Scan for the cell matching the given text and deliver its [x, y] coordinate at center. 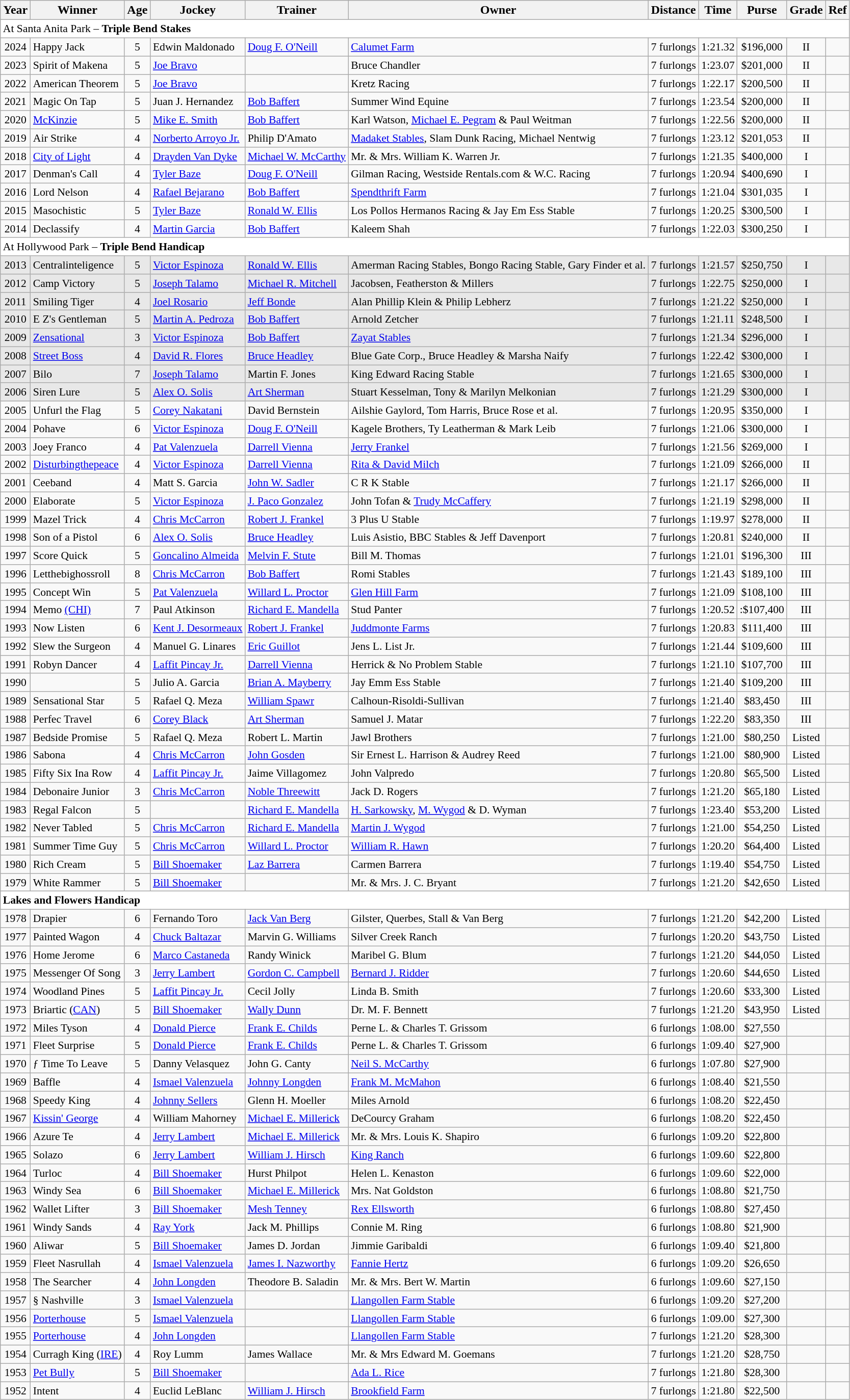
1987 [15, 737]
1:21.35 [718, 156]
2007 [15, 374]
Briartic (CAN) [78, 1010]
Connie M. Ring [498, 1227]
$22,500 [762, 1391]
$83,350 [762, 719]
$350,000 [762, 410]
1953 [15, 1372]
$43,750 [762, 937]
1977 [15, 937]
Perfec Travel [78, 719]
King Ranch [498, 1155]
1990 [15, 682]
1979 [15, 882]
Rex Ellsworth [498, 1209]
ƒ Time To Leave [78, 1064]
$27,150 [762, 1282]
Jay Emm Ess Stable [498, 682]
Martin A. Pedroza [198, 320]
2006 [15, 392]
James Wallace [297, 1354]
Sensational Star [78, 701]
$296,000 [762, 337]
Summer Time Guy [78, 846]
Goncalino Almeida [198, 556]
Windy Sea [78, 1191]
$196,000 [762, 47]
1957 [15, 1300]
$21,800 [762, 1246]
John Tofan & Trudy McCaffery [498, 501]
Baffle [78, 1082]
Fleet Surprise [78, 1046]
1982 [15, 828]
Herrick & No Problem Stable [498, 665]
Blue Gate Corp., Bruce Headley & Marsha Naify [498, 356]
Gilster, Querbes, Stall & Van Berg [498, 918]
1983 [15, 810]
Smiling Tiger [78, 301]
Robert L. Martin [297, 737]
Wallet Lifter [78, 1209]
Rafael Bejarano [198, 192]
$83,450 [762, 701]
Alan Phillip Klein & Philip Lebherz [498, 301]
1:07.80 [718, 1064]
2010 [15, 320]
Owner [498, 10]
Grade [806, 10]
1984 [15, 791]
Gordon C. Campbell [297, 973]
Los Pollos Hermanos Racing & Jay Em Ess Stable [498, 210]
Zayat Stables [498, 337]
Winner [78, 10]
Magic On Tap [78, 101]
Letthebighossroll [78, 574]
William R. Hawn [498, 846]
Arnold Zetcher [498, 320]
Stud Panter [498, 610]
Michael R. Mitchell [297, 283]
1:23.07 [718, 65]
$109,200 [762, 682]
1:21.06 [718, 429]
Rich Cream [78, 864]
Son of a Pistol [78, 537]
Miles Arnold [498, 1100]
Regal Falcon [78, 810]
$54,250 [762, 828]
Manuel G. Linares [198, 646]
Johnny Sellers [198, 1100]
1988 [15, 719]
Slew the Surgeon [78, 646]
1992 [15, 646]
1:20.95 [718, 410]
Joel Rosario [198, 301]
Lakes and Flowers Handicap [425, 901]
C R K Stable [498, 483]
$33,300 [762, 991]
$111,400 [762, 628]
1:22.42 [718, 356]
Jens L. List Jr. [498, 646]
1986 [15, 755]
1980 [15, 864]
Siren Lure [78, 392]
Norberto Arroyo Jr. [198, 138]
Julio A. Garcia [198, 682]
Frank M. McMahon [498, 1082]
Jack D. Rogers [498, 791]
Danny Velasquez [198, 1064]
1:23.54 [718, 101]
Ailshie Gaylord, Tom Harris, Bruce Rose et al. [498, 410]
Memo (CHI) [78, 610]
$250,750 [762, 265]
1989 [15, 701]
Age [138, 10]
2016 [15, 192]
Jerry Frankel [498, 446]
Windy Sands [78, 1227]
1966 [15, 1137]
James I. Nazworthy [297, 1263]
1:08.40 [718, 1082]
1970 [15, 1064]
Now Listen [78, 628]
1998 [15, 537]
1:22.75 [718, 283]
Ceeband [78, 483]
1:21.22 [718, 301]
Trainer [297, 10]
Summer Wind Equine [498, 101]
$21,550 [762, 1082]
Jawl Brothers [498, 737]
1:21.44 [718, 646]
Lord Nelson [78, 192]
Romi Stables [498, 574]
1:08.00 [718, 1027]
Speedy King [78, 1100]
1955 [15, 1336]
1976 [15, 955]
Elaborate [78, 501]
$28,750 [762, 1354]
$400,690 [762, 174]
Karl Watson, Michael E. Pegram & Paul Weitman [498, 120]
1:22.20 [718, 719]
1:21.43 [718, 574]
Mr. & Mrs. Louis K. Shapiro [498, 1137]
Aliwar [78, 1246]
1964 [15, 1173]
$108,100 [762, 592]
H. Sarkowsky, M. Wygod & D. Wyman [498, 810]
1:20.81 [718, 537]
1959 [15, 1263]
John Valpredo [498, 773]
$21,900 [762, 1227]
Corey Nakatani [198, 410]
$80,250 [762, 737]
$201,000 [762, 65]
1:23.12 [718, 138]
1:21.32 [718, 47]
Ref [837, 10]
2019 [15, 138]
Linda B. Smith [498, 991]
Silver Creek Ranch [498, 937]
$248,500 [762, 320]
$201,053 [762, 138]
2018 [15, 156]
1991 [15, 665]
1999 [15, 519]
Helen L. Kenaston [498, 1173]
:$107,400 [762, 610]
Zensational [78, 337]
2005 [15, 410]
Unfurl the Flag [78, 410]
1:23.40 [718, 810]
$43,950 [762, 1010]
Hurst Philpot [297, 1173]
Glen Hill Farm [498, 592]
Amerman Racing Stables, Bongo Racing Stable, Gary Finder et al. [498, 265]
Bernard J. Ridder [498, 973]
Edwin Maldonado [198, 47]
1958 [15, 1282]
2012 [15, 283]
$42,650 [762, 882]
Cecil Jolly [297, 991]
Fernando Toro [198, 918]
1963 [15, 1191]
2017 [15, 174]
Gilman Racing, Westside Rentals.com & W.C. Racing [498, 174]
Dr. M. F. Bennett [498, 1010]
Year [15, 10]
2022 [15, 84]
$400,000 [762, 156]
$301,035 [762, 192]
Euclid LeBlanc [198, 1391]
1:21.34 [718, 337]
Spirit of Makena [78, 65]
McKinzie [78, 120]
1:21.29 [718, 392]
Martin F. Jones [297, 374]
Never Tabled [78, 828]
2000 [15, 501]
1978 [15, 918]
Laz Barrera [297, 864]
Samuel J. Matar [498, 719]
John Gosden [297, 755]
Painted Wagon [78, 937]
Chuck Baltazar [198, 937]
1:21.11 [718, 320]
Camp Victory [78, 283]
Michael W. McCarthy [297, 156]
Mesh Tenney [297, 1209]
Jacobsen, Featherston & Millers [498, 283]
$22,000 [762, 1173]
Miles Tyson [78, 1027]
Melvin F. Stute [297, 556]
$300,250 [762, 229]
Time [718, 10]
1962 [15, 1209]
1:21.56 [718, 446]
1:21.57 [718, 265]
1:19.97 [718, 519]
Brian A. Mayberry [297, 682]
2011 [15, 301]
1960 [15, 1246]
William Mahorney [198, 1118]
1974 [15, 991]
Kent J. Desormeaux [198, 628]
Ray York [198, 1227]
1:20.52 [718, 610]
Kaleem Shah [498, 229]
1:20.83 [718, 628]
2003 [15, 446]
White Rammer [78, 882]
Fleet Nasrullah [78, 1263]
At Hollywood Park – Triple Bend Handicap [425, 247]
§ Nashville [78, 1300]
Jimmie Garibaldi [498, 1246]
Carmen Barrera [498, 864]
Bill M. Thomas [498, 556]
1968 [15, 1100]
Fifty Six Ina Row [78, 773]
Declassify [78, 229]
Randy Winick [297, 955]
Intent [78, 1391]
E Z's Gentleman [78, 320]
Matt S. Garcia [198, 483]
Mrs. Nat Goldston [498, 1191]
Pet Bully [78, 1372]
1:21.65 [718, 374]
$65,180 [762, 791]
$278,000 [762, 519]
John G. Canty [297, 1064]
Air Strike [78, 138]
Disturbingthepeace [78, 465]
Score Quick [78, 556]
William Spawr [297, 701]
Jeff Bonde [297, 301]
Kissin' George [78, 1118]
Fannie Hertz [498, 1263]
Marvin G. Williams [297, 937]
$44,050 [762, 955]
1967 [15, 1118]
Kagele Brothers, Ty Leatherman & Mark Leib [498, 429]
Maribel G. Blum [498, 955]
Corey Black [198, 719]
At Santa Anita Park – Triple Bend Stakes [425, 29]
1:22.03 [718, 229]
1:20.25 [718, 210]
1972 [15, 1027]
1:21.01 [718, 556]
Rita & David Milch [498, 465]
1993 [15, 628]
$64,400 [762, 846]
1:22.56 [718, 120]
1973 [15, 1010]
Calumet Farm [498, 47]
Masochistic [78, 210]
Denman's Call [78, 174]
2021 [15, 101]
Curragh King (IRE) [78, 1354]
American Theorem [78, 84]
1956 [15, 1318]
1954 [15, 1354]
$27,300 [762, 1318]
Glenn H. Moeller [297, 1100]
2002 [15, 465]
Debonaire Junior [78, 791]
$298,000 [762, 501]
Madaket Stables, Slam Dunk Racing, Michael Nentwig [498, 138]
$107,700 [762, 665]
$196,300 [762, 556]
Ada L. Rice [498, 1372]
David R. Flores [198, 356]
1:21.19 [718, 501]
Bilo [78, 374]
Jack M. Phillips [297, 1227]
1965 [15, 1155]
1969 [15, 1082]
DeCourcy Graham [498, 1118]
Kretz Racing [498, 84]
Bedside Promise [78, 737]
Happy Jack [78, 47]
J. Paco Gonzalez [297, 501]
$240,000 [762, 537]
Jockey [198, 10]
Wally Dunn [297, 1010]
Roy Lumm [198, 1354]
$42,200 [762, 918]
$300,500 [762, 210]
$65,500 [762, 773]
Woodland Pines [78, 991]
$26,650 [762, 1263]
Philip D'Amato [297, 138]
$109,600 [762, 646]
1961 [15, 1227]
Sabona [78, 755]
Martin Garcia [198, 229]
Jack Van Berg [297, 918]
2013 [15, 265]
1:21.04 [718, 192]
Mr. & Mrs. William K. Warren Jr. [498, 156]
Neil S. McCarthy [498, 1064]
2008 [15, 356]
$21,750 [762, 1191]
$269,000 [762, 446]
1:21.10 [718, 665]
Sir Ernest L. Harrison & Audrey Reed [498, 755]
Juan J. Hernandez [198, 101]
2004 [15, 429]
Mr. & Mrs Edward M. Goemans [498, 1354]
James D. Jordan [297, 1246]
The Searcher [78, 1282]
David Bernstein [297, 410]
1:21.17 [718, 483]
Street Boss [78, 356]
Johnny Longden [297, 1082]
Eric Guillot [297, 646]
1:19.40 [718, 864]
$53,200 [762, 810]
$54,750 [762, 864]
Drayden Van Dyke [198, 156]
Pohave [78, 429]
Azure Te [78, 1137]
1971 [15, 1046]
Home Jerome [78, 955]
Drapier [78, 918]
Mike E. Smith [198, 120]
1:22.17 [718, 84]
Concept Win [78, 592]
1997 [15, 556]
Spendthrift Farm [498, 192]
Calhoun-Risoldi-Sullivan [498, 701]
City of Light [78, 156]
Mr. & Mrs. Bert W. Martin [498, 1282]
2023 [15, 65]
Theodore B. Saladin [297, 1282]
8 [138, 574]
1981 [15, 846]
$27,200 [762, 1300]
Jaime Villagomez [297, 773]
Martin J. Wygod [498, 828]
1:20.94 [718, 174]
2001 [15, 483]
$27,450 [762, 1209]
$189,100 [762, 574]
Robyn Dancer [78, 665]
Solazo [78, 1155]
1:09.00 [718, 1318]
2009 [15, 337]
$27,550 [762, 1027]
2014 [15, 229]
1:20.80 [718, 773]
1996 [15, 574]
1952 [15, 1391]
Bruce Chandler [498, 65]
1994 [15, 610]
Messenger Of Song [78, 973]
Stuart Kesselman, Tony & Marilyn Melkonian [498, 392]
Mr. & Mrs. J. C. Bryant [498, 882]
Mazel Trick [78, 519]
$200,500 [762, 84]
Turloc [78, 1173]
Juddmonte Farms [498, 628]
2024 [15, 47]
$80,900 [762, 755]
1975 [15, 973]
Brookfield Farm [498, 1391]
Purse [762, 10]
Joey Franco [78, 446]
King Edward Racing Stable [498, 374]
Luis Asistio, BBC Stables & Jeff Davenport [498, 537]
John W. Sadler [297, 483]
2020 [15, 120]
3 Plus U Stable [498, 519]
Centralinteligence [78, 265]
Distance [673, 10]
Marco Castaneda [198, 955]
2015 [15, 210]
Noble Threewitt [297, 791]
$44,650 [762, 973]
1995 [15, 592]
Paul Atkinson [198, 610]
1985 [15, 773]
